Provide the (x, y) coordinate of the cell's center where the given text is located.  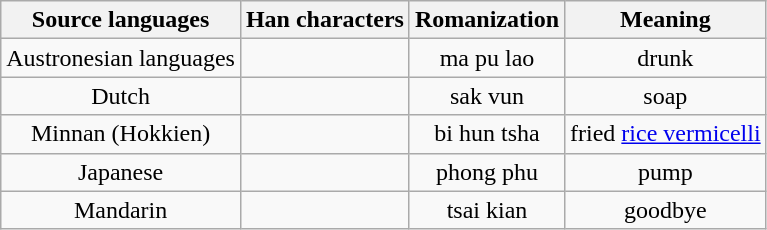
soap (666, 96)
goodbye (666, 210)
ma pu lao (486, 58)
pump (666, 172)
bi hun tsha (486, 134)
Han characters (324, 20)
Dutch (121, 96)
fried rice vermicelli (666, 134)
Romanization (486, 20)
Mandarin (121, 210)
sak vun (486, 96)
Minnan (Hokkien) (121, 134)
Meaning (666, 20)
Austronesian languages (121, 58)
Japanese (121, 172)
phong phu (486, 172)
tsai kian (486, 210)
Source languages (121, 20)
drunk (666, 58)
